From the cell containing the given text, extract its center point as [X, Y] coordinate. 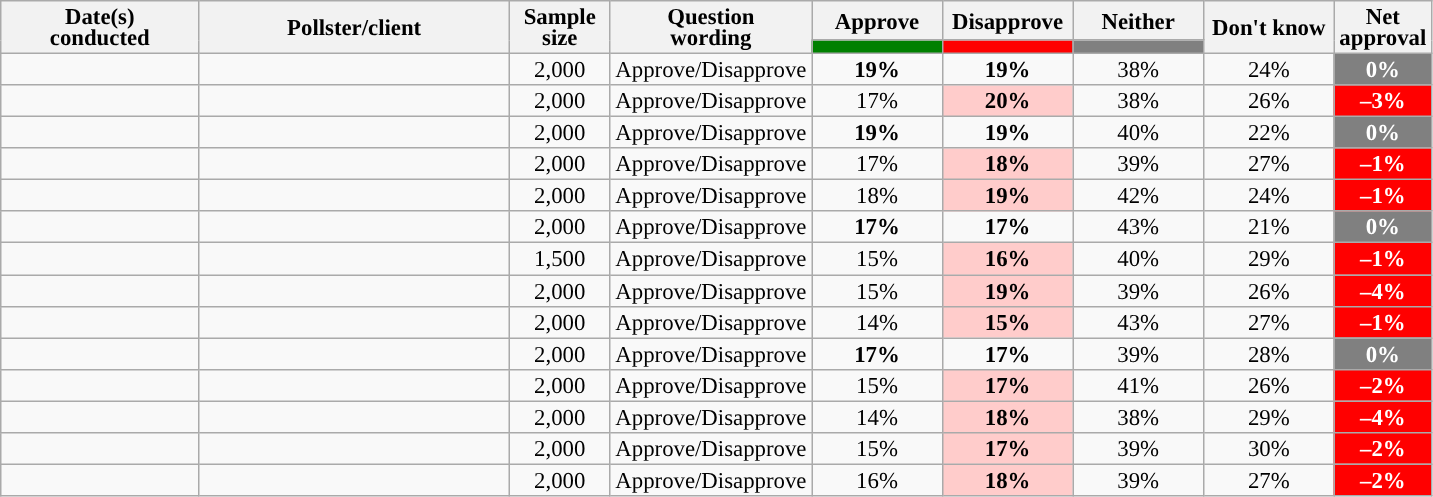
22% [1268, 133]
Pollster/client [354, 28]
–3% [1383, 101]
28% [1268, 354]
30% [1268, 449]
Neither [1138, 20]
Net approval [1383, 28]
42% [1138, 196]
Approve [878, 20]
Don't know [1268, 28]
Date(s)conducted [100, 28]
20% [1008, 101]
Sample size [560, 28]
1,500 [560, 259]
Questionwording [711, 28]
Disapprove [1008, 20]
41% [1138, 385]
21% [1268, 228]
